Pinpoint the cell where the given text exists, returning its [x, y] midpoint coordinate. 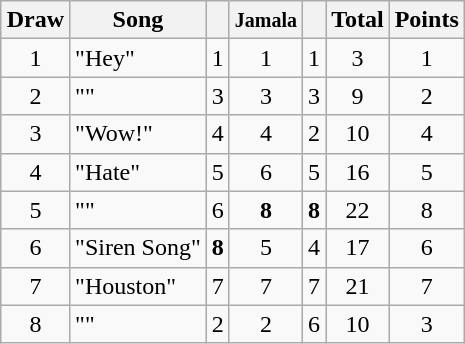
Jamala [266, 20]
17 [358, 248]
"Houston" [138, 286]
"Wow!" [138, 134]
"Hate" [138, 172]
Points [426, 20]
21 [358, 286]
16 [358, 172]
"Hey" [138, 58]
Song [138, 20]
Draw [35, 20]
Total [358, 20]
9 [358, 96]
"Siren Song" [138, 248]
22 [358, 210]
